Pinpoint the cell where the given text exists, returning its (x, y) midpoint coordinate. 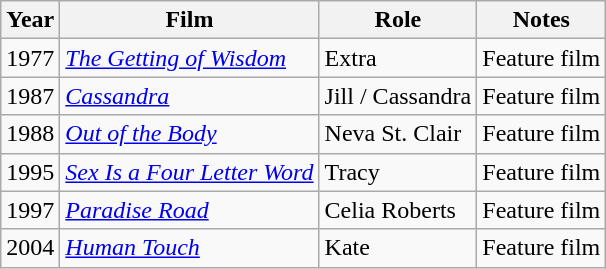
Film (190, 20)
Cassandra (190, 96)
Year (30, 20)
Neva St. Clair (398, 134)
Jill / Cassandra (398, 96)
1995 (30, 172)
Human Touch (190, 248)
Extra (398, 58)
1987 (30, 96)
Role (398, 20)
1977 (30, 58)
Sex Is a Four Letter Word (190, 172)
The Getting of Wisdom (190, 58)
1997 (30, 210)
Notes (542, 20)
Paradise Road (190, 210)
Kate (398, 248)
Tracy (398, 172)
Celia Roberts (398, 210)
1988 (30, 134)
2004 (30, 248)
Out of the Body (190, 134)
